Capture the cell that displays the provided text and extract its [X, Y] central coordinate. 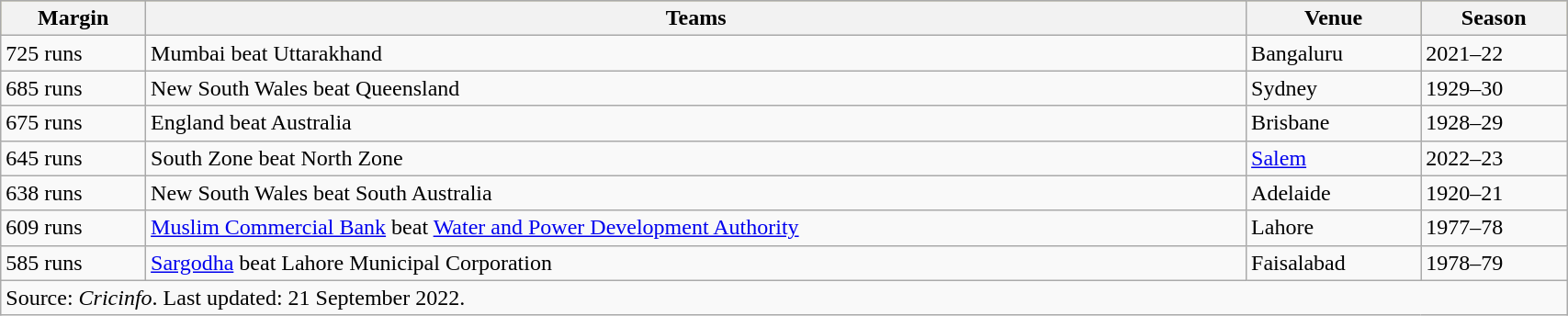
2021–22 [1494, 53]
Sargodha beat Lahore Municipal Corporation [696, 263]
New South Wales beat South Australia [696, 193]
645 runs [73, 158]
South Zone beat North Zone [696, 158]
Mumbai beat Uttarakhand [696, 53]
Bangaluru [1334, 53]
1920–21 [1494, 193]
Source: Cricinfo. Last updated: 21 September 2022. [784, 298]
675 runs [73, 123]
609 runs [73, 228]
1977–78 [1494, 228]
Sydney [1334, 88]
Lahore [1334, 228]
Brisbane [1334, 123]
New South Wales beat Queensland [696, 88]
1928–29 [1494, 123]
Adelaide [1334, 193]
585 runs [73, 263]
Muslim Commercial Bank beat Water and Power Development Authority [696, 228]
Salem [1334, 158]
1929–30 [1494, 88]
685 runs [73, 88]
England beat Australia [696, 123]
Venue [1334, 18]
638 runs [73, 193]
2022–23 [1494, 158]
Faisalabad [1334, 263]
Teams [696, 18]
1978–79 [1494, 263]
Season [1494, 18]
Margin [73, 18]
725 runs [73, 53]
